Return the (x, y) coordinate for the center point of the cell that contains the specified text.  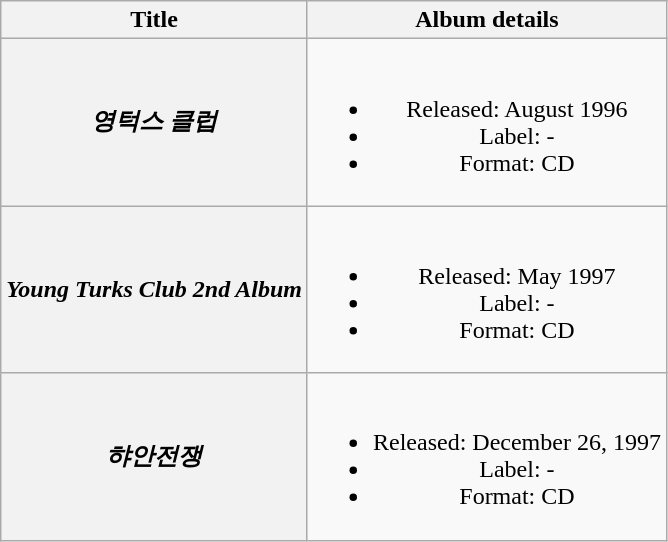
Title (154, 20)
Young Turks Club 2nd Album (154, 290)
Released: December 26, 1997Label: -Format: CD (486, 456)
Album details (486, 20)
햐안전쟁 (154, 456)
영턱스 클럽 (154, 122)
Released: August 1996Label: -Format: CD (486, 122)
Released: May 1997Label: -Format: CD (486, 290)
